Find where the given text appears and provide that cell's center as (X, Y) coordinate. 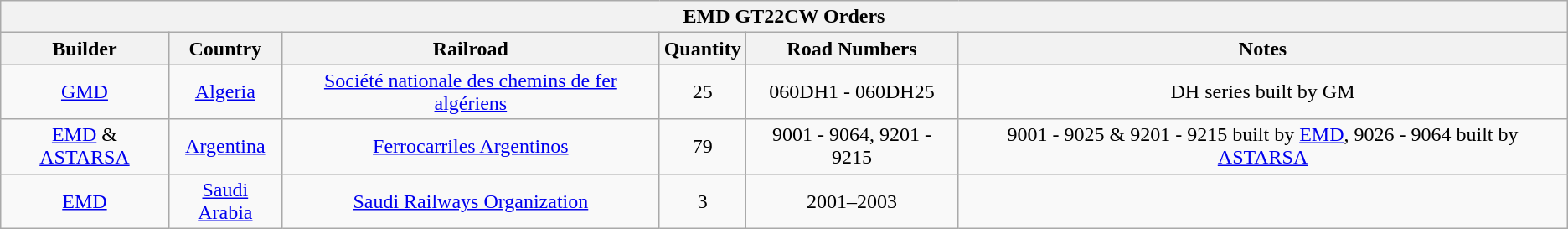
EMD (85, 201)
79 (702, 146)
Société nationale des chemins de fer algériens (471, 92)
9001 - 9025 & 9201 - 9215 built by EMD, 9026 - 9064 built by ASTARSA (1263, 146)
Saudi Arabia (224, 201)
DH series built by GM (1263, 92)
Ferrocarriles Argentinos (471, 146)
Road Numbers (852, 49)
Algeria (224, 92)
Country (224, 49)
GMD (85, 92)
EMD GT22CW Orders (784, 17)
25 (702, 92)
Builder (85, 49)
Quantity (702, 49)
Railroad (471, 49)
060DH1 - 060DH25 (852, 92)
EMD & ASTARSA (85, 146)
3 (702, 201)
9001 - 9064, 9201 - 9215 (852, 146)
Argentina (224, 146)
Notes (1263, 49)
2001–2003 (852, 201)
Saudi Railways Organization (471, 201)
